Capture the cell that displays the provided text and extract its (X, Y) central coordinate. 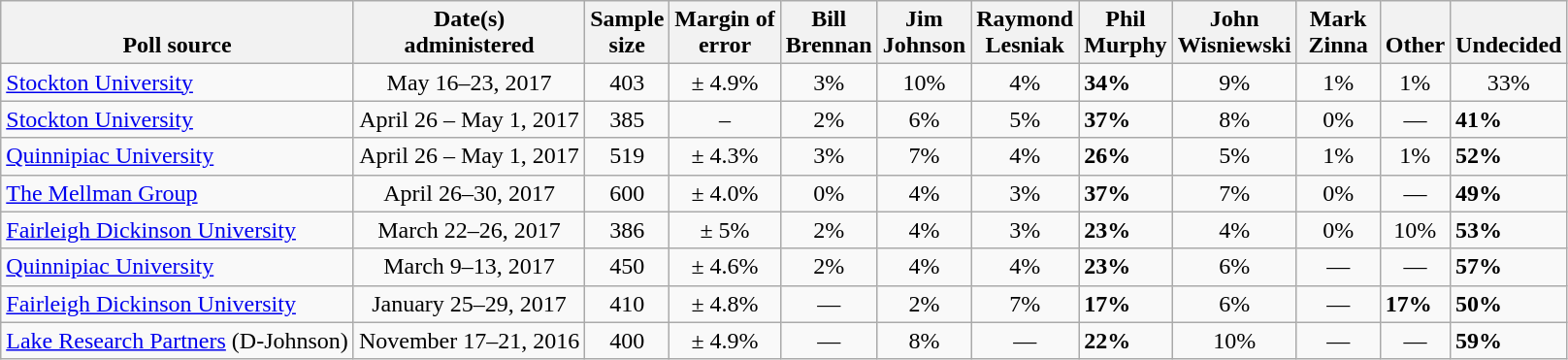
57% (1509, 267)
MarkZinna (1338, 33)
BillBrennan (829, 33)
The Mellman Group (178, 193)
RaymondLesniak (1025, 33)
450 (627, 267)
50% (1509, 304)
Undecided (1509, 33)
March 9–13, 2017 (469, 267)
41% (1509, 119)
600 (627, 193)
9% (1234, 82)
Other (1415, 33)
53% (1509, 230)
Margin oferror (725, 33)
JimJohnson (924, 33)
49% (1509, 193)
± 4.0% (725, 193)
Lake Research Partners (D-Johnson) (178, 341)
59% (1509, 341)
386 (627, 230)
Poll source (178, 33)
November 17–21, 2016 (469, 341)
± 4.8% (725, 304)
410 (627, 304)
Date(s)administered (469, 33)
519 (627, 156)
± 4.3% (725, 156)
52% (1509, 156)
26% (1126, 156)
March 22–26, 2017 (469, 230)
± 5% (725, 230)
January 25–29, 2017 (469, 304)
403 (627, 82)
22% (1126, 341)
33% (1509, 82)
Samplesize (627, 33)
– (725, 119)
April 26–30, 2017 (469, 193)
400 (627, 341)
May 16–23, 2017 (469, 82)
PhilMurphy (1126, 33)
± 4.6% (725, 267)
385 (627, 119)
34% (1126, 82)
JohnWisniewski (1234, 33)
